Detect which cell encompasses the target text, then output its [X, Y] center coordinate. 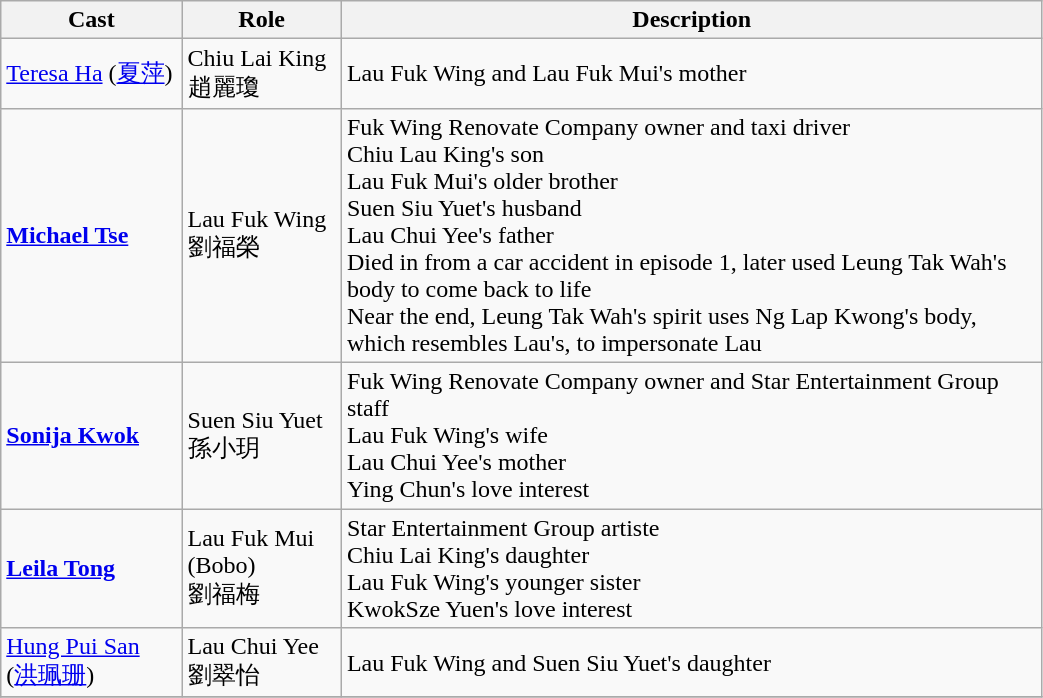
Lau Chui Yee劉翠怡 [262, 663]
Hung Pui San (洪珮珊) [92, 663]
Lau Fuk Wing劉福榮 [262, 235]
Lau Fuk Wing and Lau Fuk Mui's mother [692, 74]
Chiu Lai King趙麗瓊 [262, 74]
Sonija Kwok [92, 435]
Teresa Ha (夏萍) [92, 74]
Michael Tse [92, 235]
Lau Fuk Wing and Suen Siu Yuet's daughter [692, 663]
Leila Tong [92, 568]
Description [692, 20]
Cast [92, 20]
Fuk Wing Renovate Company owner and Star Entertainment Group staffLau Fuk Wing's wifeLau Chui Yee's motherYing Chun's love interest [692, 435]
Suen Siu Yuet孫小玥 [262, 435]
Lau Fuk Mui (Bobo)劉福梅 [262, 568]
Role [262, 20]
Star Entertainment Group artisteChiu Lai King's daughterLau Fuk Wing's younger sisterKwokSze Yuen's love interest [692, 568]
